Detect which cell encompasses the target text, then output its [x, y] center coordinate. 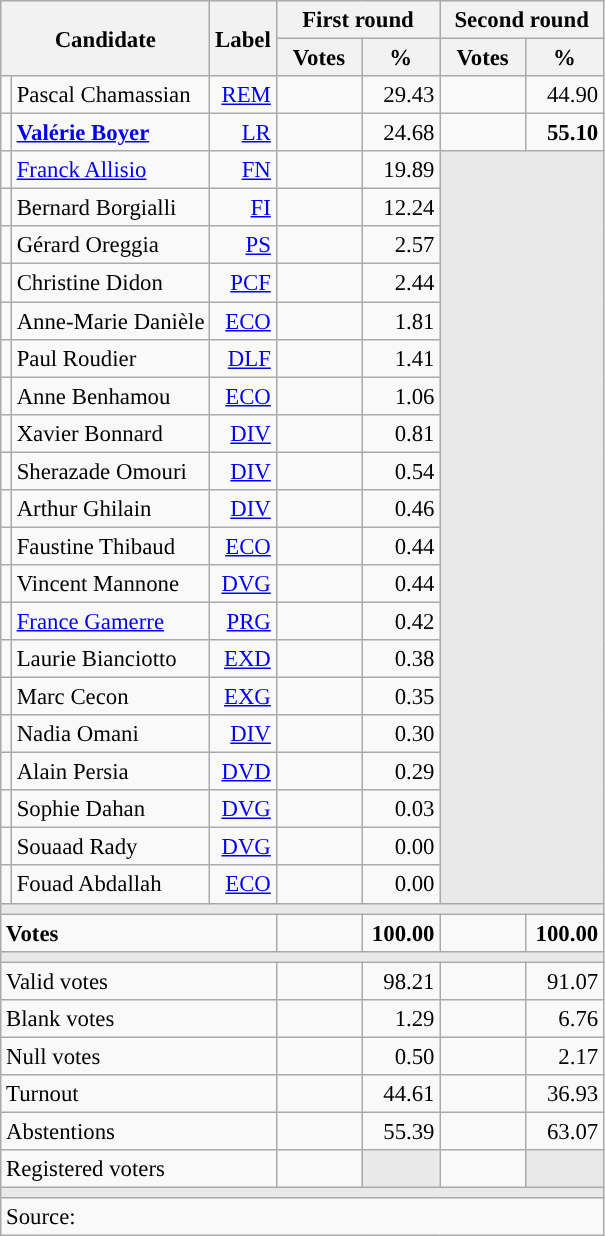
EXG [243, 697]
Faustine Thibaud [110, 546]
Sophie Dahan [110, 809]
Fouad Abdallah [110, 885]
DVD [243, 772]
Arthur Ghilain [110, 509]
Null votes [138, 1056]
29.43 [401, 95]
0.81 [401, 433]
91.07 [564, 981]
Vincent Mannone [110, 584]
France Gamerre [110, 621]
Sherazade Omouri [110, 471]
PRG [243, 621]
PS [243, 245]
Valérie Boyer [110, 133]
0.54 [401, 471]
0.38 [401, 659]
Marc Cecon [110, 697]
REM [243, 95]
EXD [243, 659]
0.03 [401, 809]
24.68 [401, 133]
Franck Allisio [110, 170]
FI [243, 208]
2.17 [564, 1056]
Pascal Chamassian [110, 95]
Laurie Bianciotto [110, 659]
1.81 [401, 321]
44.90 [564, 95]
1.29 [401, 1019]
Source: [302, 1217]
Souaad Rady [110, 847]
FN [243, 170]
PCF [243, 283]
0.46 [401, 509]
LR [243, 133]
55.39 [401, 1131]
98.21 [401, 981]
2.44 [401, 283]
Abstentions [138, 1131]
Valid votes [138, 981]
2.57 [401, 245]
55.10 [564, 133]
0.29 [401, 772]
First round [358, 20]
44.61 [401, 1094]
Alain Persia [110, 772]
DLF [243, 358]
36.93 [564, 1094]
1.06 [401, 396]
19.89 [401, 170]
0.30 [401, 734]
Bernard Borgialli [110, 208]
Candidate [106, 38]
Nadia Omani [110, 734]
Christine Didon [110, 283]
1.41 [401, 358]
Label [243, 38]
Registered voters [138, 1169]
Turnout [138, 1094]
0.42 [401, 621]
12.24 [401, 208]
0.35 [401, 697]
Xavier Bonnard [110, 433]
0.50 [401, 1056]
6.76 [564, 1019]
Anne-Marie Danièle [110, 321]
Paul Roudier [110, 358]
Anne Benhamou [110, 396]
Gérard Oreggia [110, 245]
Blank votes [138, 1019]
Second round [522, 20]
63.07 [564, 1131]
